Find where the given text appears and provide that cell's center as [x, y] coordinate. 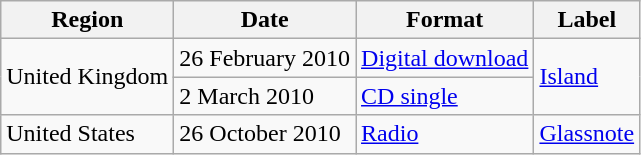
Format [445, 20]
Region [88, 20]
2 March 2010 [265, 96]
CD single [445, 96]
United States [88, 134]
Radio [445, 134]
United Kingdom [88, 77]
Label [587, 20]
Island [587, 77]
Glassnote [587, 134]
26 October 2010 [265, 134]
26 February 2010 [265, 58]
Digital download [445, 58]
Date [265, 20]
